From the cell containing the given text, extract its center point as (X, Y) coordinate. 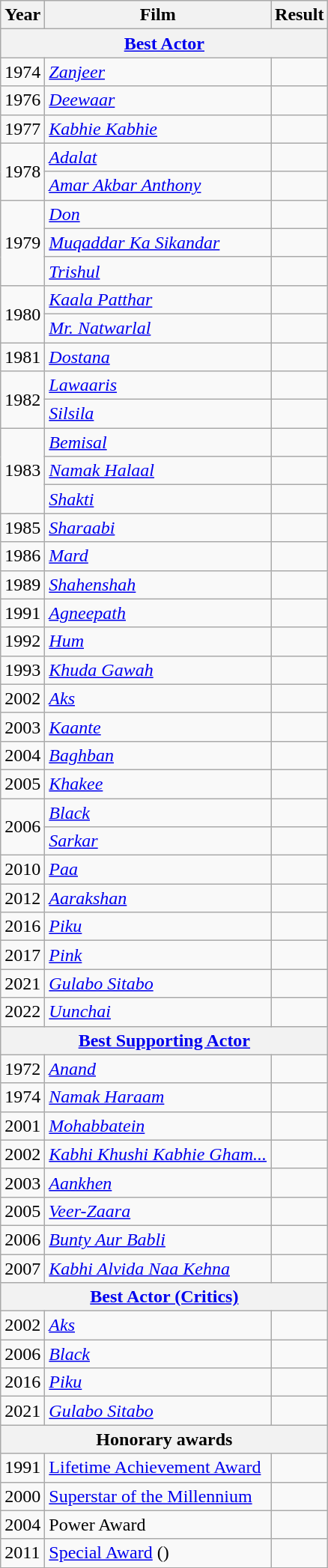
Film (158, 15)
Mard (158, 556)
Aarakshan (158, 898)
Shakti (158, 499)
2017 (22, 955)
Namak Haraam (158, 1097)
1983 (22, 471)
Don (158, 214)
Uunchai (158, 1012)
2000 (22, 1496)
1981 (22, 357)
1976 (22, 100)
Best Supporting Actor (165, 1040)
1979 (22, 242)
Lifetime Achievement Award (158, 1468)
1986 (22, 556)
Year (22, 15)
Paa (158, 870)
Agneepath (158, 613)
Pink (158, 955)
Lawaaris (158, 385)
Adalat (158, 157)
Amar Akbar Anthony (158, 186)
Trishul (158, 271)
2011 (22, 1553)
Bemisal (158, 442)
Khuda Gawah (158, 670)
1977 (22, 129)
2001 (22, 1126)
Dostana (158, 357)
Anand (158, 1069)
1982 (22, 400)
2012 (22, 898)
Mr. Natwarlal (158, 328)
1985 (22, 528)
Special Award () (158, 1553)
Kabhi Alvida Naa Kehna (158, 1269)
1978 (22, 171)
Sharaabi (158, 528)
Kabhie Kabhie (158, 129)
1992 (22, 641)
Khakee (158, 784)
Veer-Zaara (158, 1211)
Best Actor (Critics) (165, 1297)
2007 (22, 1269)
Hum (158, 641)
Aankhen (158, 1183)
Power Award (158, 1525)
2022 (22, 1012)
1993 (22, 670)
Kaala Patthar (158, 299)
Kaante (158, 727)
Baghban (158, 755)
Bunty Aur Babli (158, 1239)
Honorary awards (165, 1439)
Result (300, 15)
Superstar of the Millennium (158, 1496)
Silsila (158, 414)
1989 (22, 585)
1972 (22, 1069)
Deewaar (158, 100)
Namak Halaal (158, 471)
Zanjeer (158, 72)
Best Actor (165, 43)
Mohabbatein (158, 1126)
Kabhi Khushi Kabhie Gham... (158, 1154)
1980 (22, 314)
Muqaddar Ka Sikandar (158, 242)
Shahenshah (158, 585)
2010 (22, 870)
Sarkar (158, 841)
